Identify which cell holds the provided text, then report its [X, Y] central coordinate. 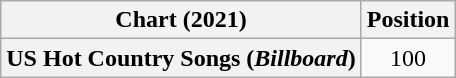
Chart (2021) [181, 20]
US Hot Country Songs (Billboard) [181, 58]
100 [408, 58]
Position [408, 20]
